Locate the cell with the specified text and output its (x, y) center coordinate. 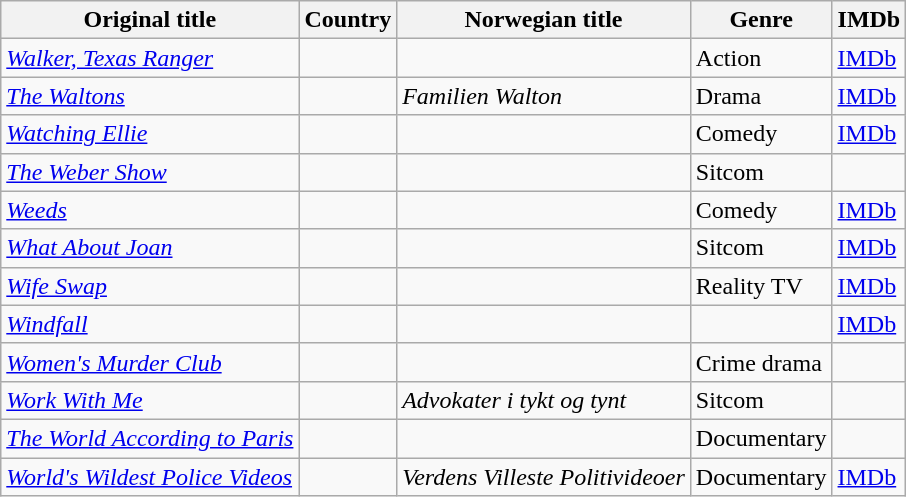
Original title (150, 20)
What About Joan (150, 248)
Norwegian title (544, 20)
Action (761, 58)
The World According to Paris (150, 438)
World's Wildest Police Videos (150, 477)
Verdens Villeste Politivideoer (544, 477)
The Waltons (150, 96)
Reality TV (761, 286)
Crime drama (761, 362)
Watching Ellie (150, 134)
Women's Murder Club (150, 362)
The Weber Show (150, 172)
Walker, Texas Ranger (150, 58)
Work With Me (150, 400)
Country (348, 20)
Windfall (150, 324)
Genre (761, 20)
Drama (761, 96)
Advokater i tykt og tynt (544, 400)
Weeds (150, 210)
Wife Swap (150, 286)
Familien Walton (544, 96)
